Detect which cell encompasses the target text, then output its [x, y] center coordinate. 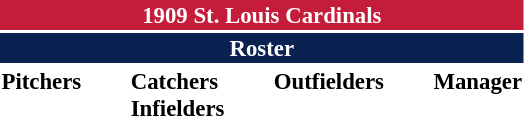
1909 St. Louis Cardinals [262, 15]
Roster [262, 48]
